Search for the cell housing the specified text and yield its (X, Y) center coordinate. 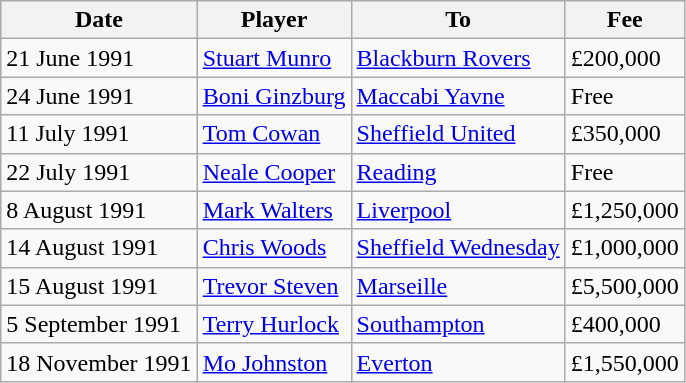
£1,250,000 (624, 210)
Mark Walters (274, 210)
Fee (624, 20)
Sheffield United (458, 134)
Stuart Munro (274, 58)
Chris Woods (274, 248)
22 July 1991 (99, 172)
£350,000 (624, 134)
24 June 1991 (99, 96)
Trevor Steven (274, 286)
Player (274, 20)
14 August 1991 (99, 248)
5 September 1991 (99, 324)
Reading (458, 172)
Liverpool (458, 210)
Sheffield Wednesday (458, 248)
Everton (458, 362)
£5,500,000 (624, 286)
Maccabi Yavne (458, 96)
Boni Ginzburg (274, 96)
£200,000 (624, 58)
Marseille (458, 286)
£1,000,000 (624, 248)
Mo Johnston (274, 362)
Tom Cowan (274, 134)
Blackburn Rovers (458, 58)
8 August 1991 (99, 210)
Terry Hurlock (274, 324)
Neale Cooper (274, 172)
£1,550,000 (624, 362)
£400,000 (624, 324)
Date (99, 20)
11 July 1991 (99, 134)
21 June 1991 (99, 58)
To (458, 20)
18 November 1991 (99, 362)
15 August 1991 (99, 286)
Southampton (458, 324)
